Capture the cell that displays the provided text and extract its [x, y] central coordinate. 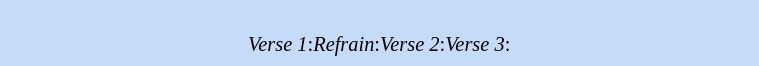
Verse 1:Refrain:Verse 2:Verse 3: [380, 34]
